Output the [X, Y] coordinate of the center of the cell containing the given text.  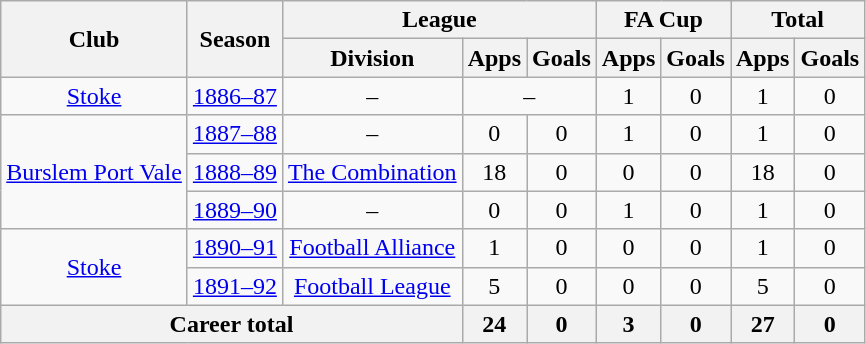
1889–90 [234, 210]
1887–88 [234, 134]
1886–87 [234, 96]
League [439, 20]
Club [94, 39]
1891–92 [234, 286]
27 [762, 324]
Football Alliance [372, 248]
Career total [232, 324]
FA Cup [663, 20]
1888–89 [234, 172]
Division [372, 58]
3 [628, 324]
The Combination [372, 172]
Football League [372, 286]
24 [494, 324]
Season [234, 39]
Burslem Port Vale [94, 172]
Total [797, 20]
1890–91 [234, 248]
